Pinpoint the cell where the given text exists, returning its [X, Y] midpoint coordinate. 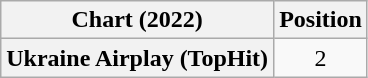
Position [321, 20]
Chart (2022) [138, 20]
Ukraine Airplay (TopHit) [138, 58]
2 [321, 58]
